Determine the [x, y] coordinate at the center of the cell enclosing the given text.  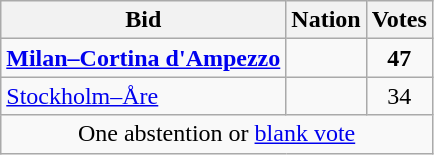
34 [399, 96]
Bid [144, 20]
Stockholm–Åre [144, 96]
47 [399, 58]
Nation [326, 20]
Votes [399, 20]
One abstention or blank vote [217, 134]
Milan–Cortina d'Ampezzo [144, 58]
